Identify which cell holds the provided text, then report its (x, y) central coordinate. 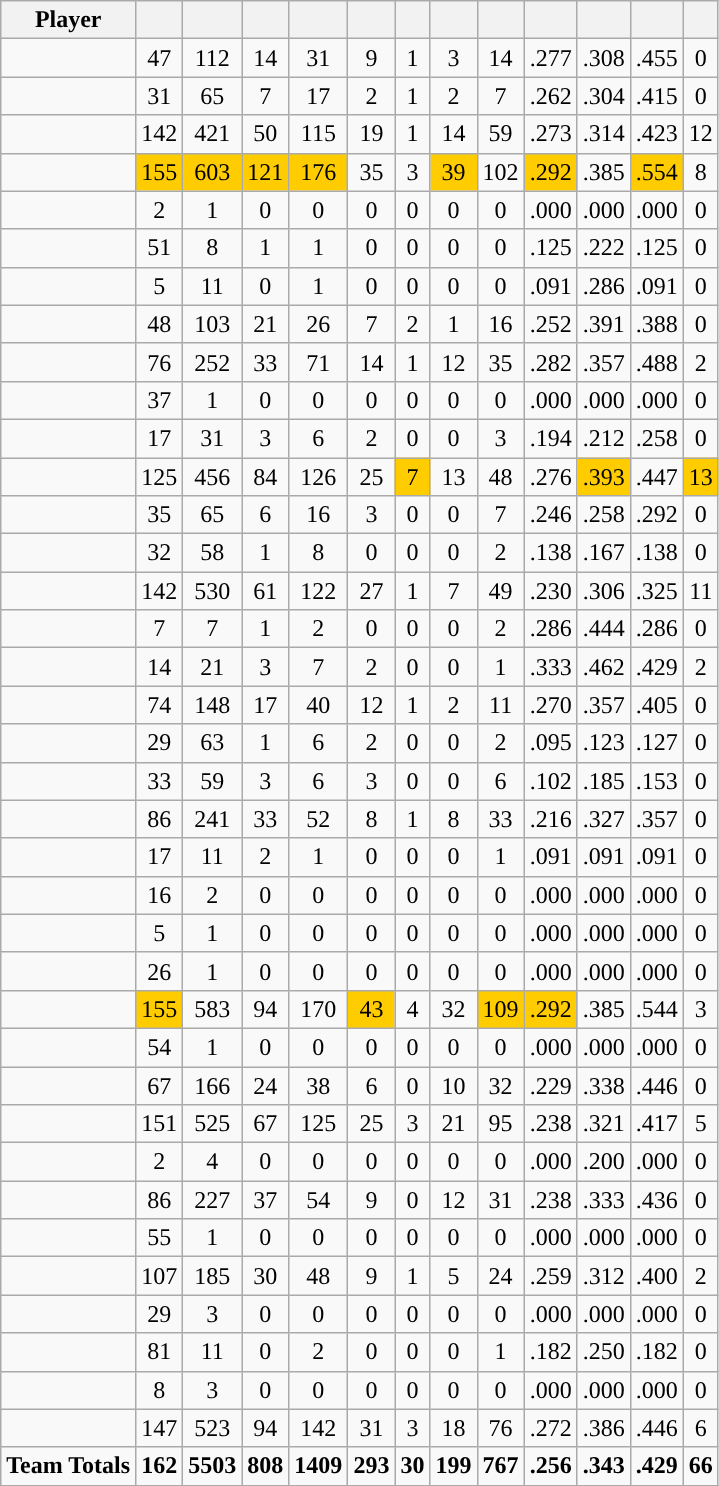
40 (318, 705)
84 (266, 477)
.393 (604, 477)
185 (212, 1276)
.229 (550, 1085)
.127 (656, 743)
47 (160, 58)
.282 (550, 362)
.400 (656, 1276)
102 (500, 172)
421 (212, 134)
.272 (550, 1428)
.212 (604, 438)
166 (212, 1085)
.405 (656, 705)
58 (212, 553)
.386 (604, 1428)
121 (266, 172)
.259 (550, 1276)
.415 (656, 96)
.554 (656, 172)
.455 (656, 58)
.167 (604, 553)
252 (212, 362)
55 (160, 1238)
148 (212, 705)
293 (372, 1466)
523 (212, 1428)
115 (318, 134)
.276 (550, 477)
.343 (604, 1466)
530 (212, 591)
241 (212, 819)
.325 (656, 591)
1409 (318, 1466)
767 (500, 1466)
.277 (550, 58)
456 (212, 477)
.230 (550, 591)
19 (372, 134)
.444 (604, 629)
.327 (604, 819)
525 (212, 1124)
.436 (656, 1200)
.306 (604, 591)
176 (318, 172)
71 (318, 362)
112 (212, 58)
.417 (656, 1124)
122 (318, 591)
808 (266, 1466)
109 (500, 1009)
49 (500, 591)
.102 (550, 781)
583 (212, 1009)
.200 (604, 1162)
147 (160, 1428)
107 (160, 1276)
61 (266, 591)
.256 (550, 1466)
126 (318, 477)
51 (160, 248)
.462 (604, 667)
.216 (550, 819)
.270 (550, 705)
.185 (604, 781)
151 (160, 1124)
52 (318, 819)
.123 (604, 743)
.544 (656, 1009)
5503 (212, 1466)
.312 (604, 1276)
74 (160, 705)
66 (700, 1466)
10 (454, 1085)
Player (68, 20)
Team Totals (68, 1466)
.252 (550, 324)
.423 (656, 134)
27 (372, 591)
.304 (604, 96)
81 (160, 1352)
199 (454, 1466)
.246 (550, 515)
.308 (604, 58)
.250 (604, 1352)
.321 (604, 1124)
43 (372, 1009)
170 (318, 1009)
.262 (550, 96)
.194 (550, 438)
38 (318, 1085)
.488 (656, 362)
162 (160, 1466)
603 (212, 172)
95 (500, 1124)
103 (212, 324)
18 (454, 1428)
39 (454, 172)
227 (212, 1200)
.447 (656, 477)
.391 (604, 324)
.153 (656, 781)
.338 (604, 1085)
.388 (656, 324)
63 (212, 743)
.273 (550, 134)
50 (266, 134)
.314 (604, 134)
.095 (550, 743)
.222 (604, 248)
